Find where the given text appears and provide that cell's center as [X, Y] coordinate. 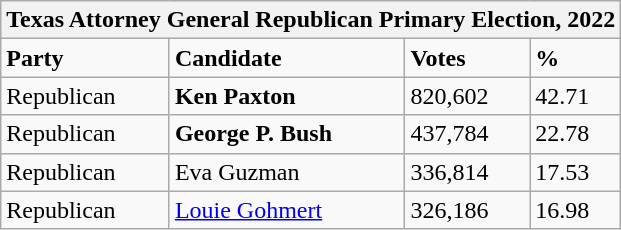
16.98 [576, 210]
Votes [468, 58]
Louie Gohmert [287, 210]
437,784 [468, 134]
42.71 [576, 96]
22.78 [576, 134]
Texas Attorney General Republican Primary Election, 2022 [311, 20]
820,602 [468, 96]
326,186 [468, 210]
17.53 [576, 172]
Eva Guzman [287, 172]
336,814 [468, 172]
% [576, 58]
Party [86, 58]
Candidate [287, 58]
Ken Paxton [287, 96]
George P. Bush [287, 134]
